For the text-containing cell, return its midpoint in (X, Y) coordinate format. 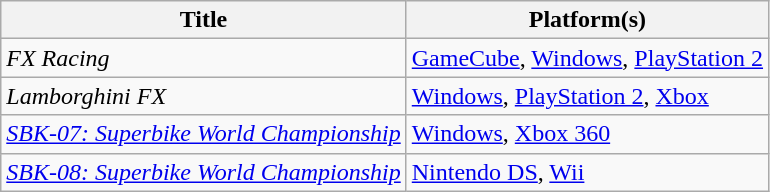
GameCube, Windows, PlayStation 2 (587, 58)
SBK-07: Superbike World Championship (204, 134)
Lamborghini FX (204, 96)
Nintendo DS, Wii (587, 172)
Windows, PlayStation 2, Xbox (587, 96)
Windows, Xbox 360 (587, 134)
Platform(s) (587, 20)
FX Racing (204, 58)
Title (204, 20)
SBK-08: Superbike World Championship (204, 172)
